Detect which cell encompasses the target text, then output its [X, Y] center coordinate. 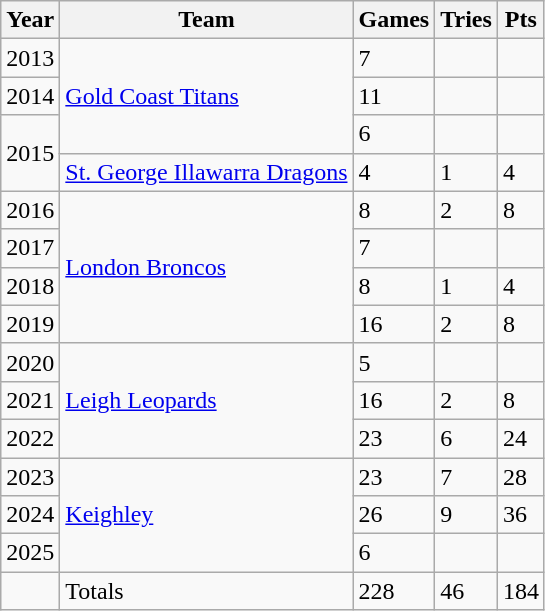
2017 [30, 248]
Team [206, 20]
28 [520, 477]
184 [520, 591]
Gold Coast Titans [206, 96]
Year [30, 20]
46 [466, 591]
2022 [30, 438]
2018 [30, 286]
2023 [30, 477]
Totals [206, 591]
Pts [520, 20]
Games [394, 20]
2024 [30, 515]
Tries [466, 20]
11 [394, 96]
2021 [30, 400]
36 [520, 515]
228 [394, 591]
Leigh Leopards [206, 400]
2013 [30, 58]
Keighley [206, 515]
9 [466, 515]
St. George Illawarra Dragons [206, 172]
London Broncos [206, 267]
26 [394, 515]
2015 [30, 153]
2020 [30, 362]
2014 [30, 96]
2016 [30, 210]
5 [394, 362]
2019 [30, 324]
24 [520, 438]
2025 [30, 553]
